Extract the [X, Y] coordinate from the center of the cell holding the provided text.  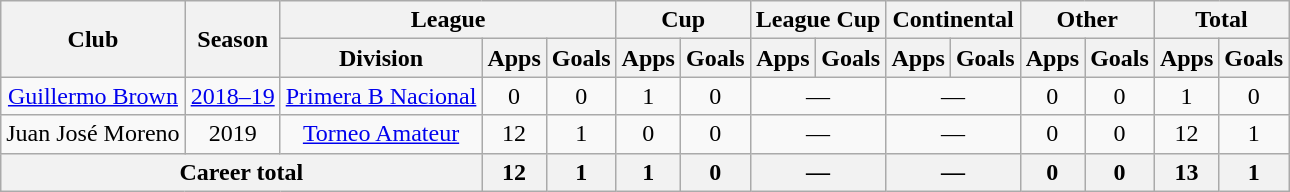
Guillermo Brown [93, 96]
Cup [683, 20]
Other [1087, 20]
League [448, 20]
Career total [242, 172]
13 [1186, 172]
Total [1221, 20]
League Cup [818, 20]
Torneo Amateur [381, 134]
Continental [953, 20]
Season [232, 39]
Primera B Nacional [381, 96]
Juan José Moreno [93, 134]
2019 [232, 134]
2018–19 [232, 96]
Division [381, 58]
Club [93, 39]
